Search for the cell housing the specified text and yield its (x, y) center coordinate. 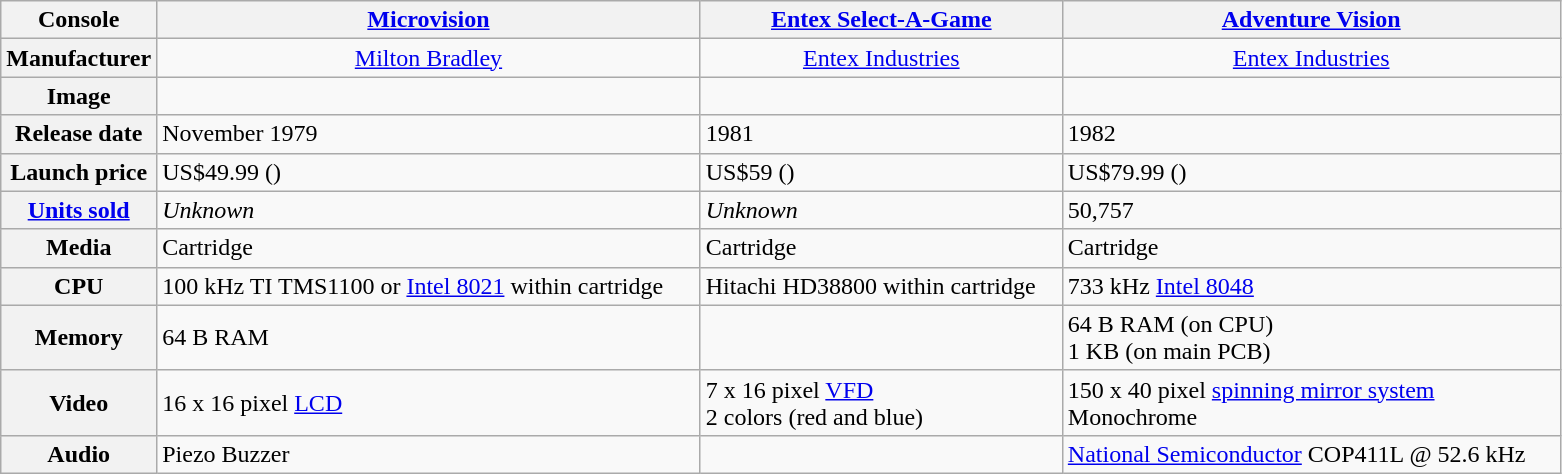
Units sold (79, 210)
100 kHz TI TMS1100 or Intel 8021 within cartridge (429, 286)
Audio (79, 454)
National Semiconductor COP411L @ 52.6 kHz (1311, 454)
64 B RAM (429, 338)
Image (79, 96)
Microvision (429, 20)
Piezo Buzzer (429, 454)
1981 (881, 134)
CPU (79, 286)
1982 (1311, 134)
Adventure Vision (1311, 20)
150 x 40 pixel spinning mirror systemMonochrome (1311, 402)
Media (79, 248)
Release date (79, 134)
Hitachi HD38800 within cartridge (881, 286)
733 kHz Intel 8048 (1311, 286)
64 B RAM (on CPU)1 KB (on main PCB) (1311, 338)
Launch price (79, 172)
November 1979 (429, 134)
Video (79, 402)
US$59 () (881, 172)
7 x 16 pixel VFD2 colors (red and blue) (881, 402)
US$79.99 () (1311, 172)
US$49.99 () (429, 172)
Milton Bradley (429, 58)
Console (79, 20)
50,757 (1311, 210)
Manufacturer (79, 58)
Memory (79, 338)
Entex Select-A-Game (881, 20)
16 x 16 pixel LCD (429, 402)
